Provide the [x, y] coordinate of the cell's center where the given text is located.  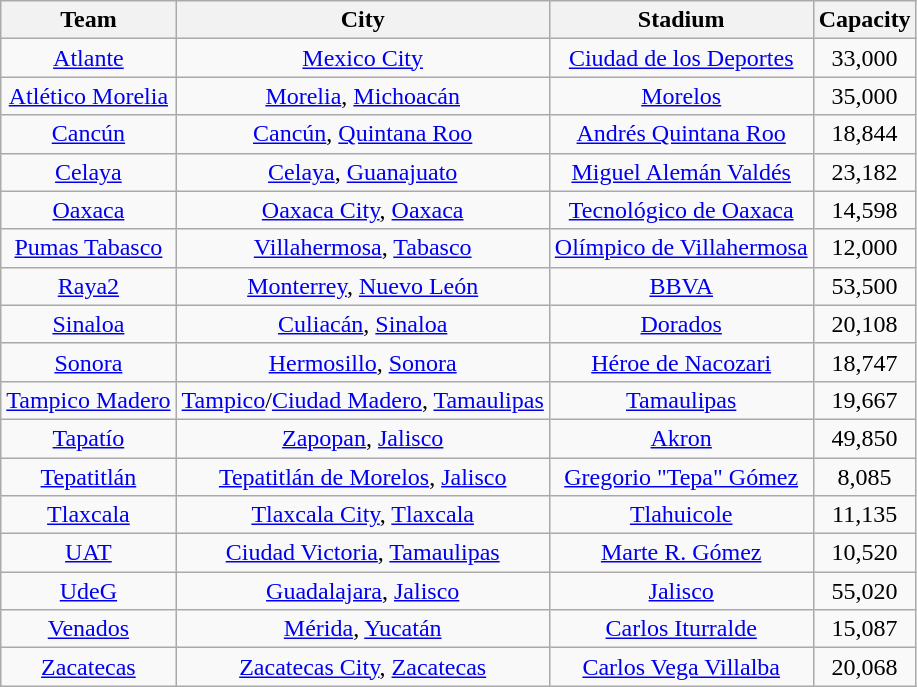
20,108 [864, 324]
Mérida, Yucatán [362, 629]
Tamaulipas [681, 400]
Zapopan, Jalisco [362, 438]
49,850 [864, 438]
Carlos Vega Villalba [681, 667]
Morelia, Michoacán [362, 96]
23,182 [864, 172]
33,000 [864, 58]
Tecnológico de Oaxaca [681, 210]
Tlaxcala [88, 515]
Olímpico de Villahermosa [681, 248]
Tepatitlán [88, 477]
Tampico/Ciudad Madero, Tamaulipas [362, 400]
BBVA [681, 286]
Zacatecas [88, 667]
18,747 [864, 362]
53,500 [864, 286]
Mexico City [362, 58]
18,844 [864, 134]
20,068 [864, 667]
Akron [681, 438]
Capacity [864, 20]
Pumas Tabasco [88, 248]
Sinaloa [88, 324]
Morelos [681, 96]
Dorados [681, 324]
Tapatío [88, 438]
Raya2 [88, 286]
Jalisco [681, 591]
14,598 [864, 210]
Héroe de Nacozari [681, 362]
15,087 [864, 629]
19,667 [864, 400]
Celaya, Guanajuato [362, 172]
Hermosillo, Sonora [362, 362]
55,020 [864, 591]
Miguel Alemán Valdés [681, 172]
11,135 [864, 515]
Andrés Quintana Roo [681, 134]
10,520 [864, 553]
Ciudad de los Deportes [681, 58]
Stadium [681, 20]
12,000 [864, 248]
Tlaxcala City, Tlaxcala [362, 515]
Carlos Iturralde [681, 629]
Cancún, Quintana Roo [362, 134]
Ciudad Victoria, Tamaulipas [362, 553]
Atlante [88, 58]
City [362, 20]
Marte R. Gómez [681, 553]
Culiacán, Sinaloa [362, 324]
Tampico Madero [88, 400]
Venados [88, 629]
Gregorio "Tepa" Gómez [681, 477]
Cancún [88, 134]
8,085 [864, 477]
Tlahuicole [681, 515]
35,000 [864, 96]
UdeG [88, 591]
Guadalajara, Jalisco [362, 591]
Sonora [88, 362]
Atlético Morelia [88, 96]
Celaya [88, 172]
UAT [88, 553]
Oaxaca City, Oaxaca [362, 210]
Team [88, 20]
Oaxaca [88, 210]
Villahermosa, Tabasco [362, 248]
Tepatitlán de Morelos, Jalisco [362, 477]
Monterrey, Nuevo León [362, 286]
Zacatecas City, Zacatecas [362, 667]
